Find where the given text appears and provide that cell's center as (X, Y) coordinate. 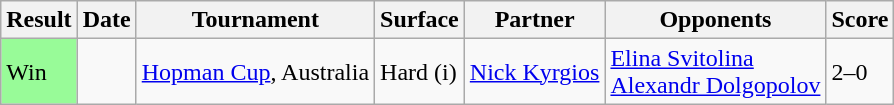
Tournament (255, 20)
Elina Svitolina Alexandr Dolgopolov (716, 72)
Score (860, 20)
Result (39, 20)
2–0 (860, 72)
Surface (420, 20)
Date (106, 20)
Win (39, 72)
Hopman Cup, Australia (255, 72)
Nick Kyrgios (534, 72)
Hard (i) (420, 72)
Partner (534, 20)
Opponents (716, 20)
